Find where the given text appears and provide that cell's center as [x, y] coordinate. 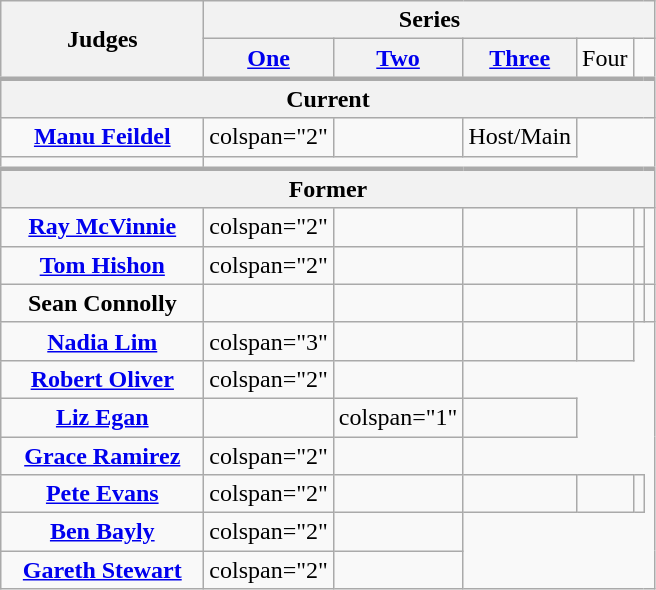
Pete Evans [102, 494]
Ray McVinnie [102, 227]
Tom Hishon [102, 265]
Robert Oliver [102, 379]
Four [605, 59]
colspan="1" [398, 417]
colspan="3" [269, 341]
Two [398, 59]
Grace Ramirez [102, 455]
Host/Main [520, 137]
Series [430, 20]
Liz Egan [102, 417]
Judges [102, 40]
Nadia Lim [102, 341]
Current [328, 98]
Ben Bayly [102, 532]
One [269, 59]
Former [328, 189]
Sean Connolly [102, 303]
Manu Feildel [102, 137]
Three [520, 59]
Gareth Stewart [102, 570]
